Provide the (x, y) coordinate of the cell's center where the given text is located.  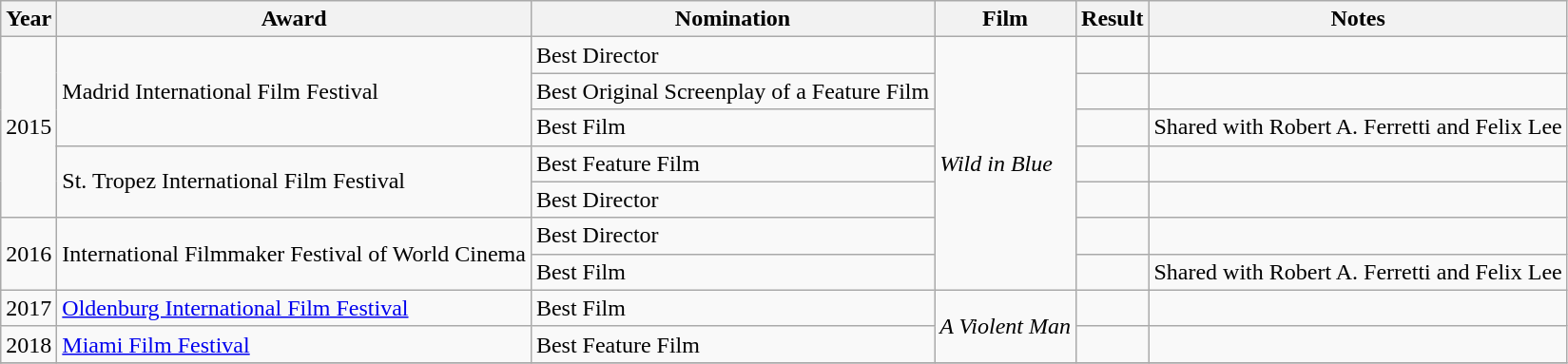
International Filmmaker Festival of World Cinema (295, 254)
2016 (29, 254)
St. Tropez International Film Festival (295, 182)
Miami Film Festival (295, 344)
Film (1006, 19)
2018 (29, 344)
Madrid International Film Festival (295, 91)
2015 (29, 127)
Best Original Screenplay of a Feature Film (732, 91)
Award (295, 19)
Nomination (732, 19)
A Violent Man (1006, 326)
Result (1113, 19)
Oldenburg International Film Festival (295, 308)
Wild in Blue (1006, 163)
Year (29, 19)
2017 (29, 308)
Notes (1358, 19)
